Extract the (x, y) coordinate from the center of the cell holding the provided text.  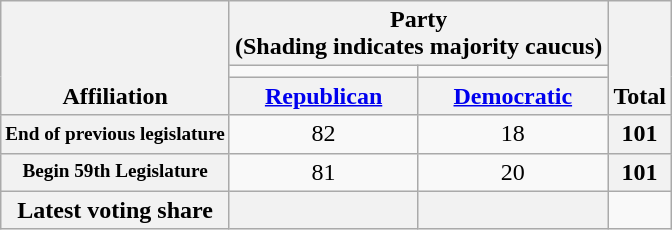
End of previous legislature (116, 134)
Republican (323, 96)
Party (Shading indicates majority caucus) (418, 34)
Affiliation (116, 58)
20 (513, 172)
82 (323, 134)
Latest voting share (116, 210)
Total (640, 58)
18 (513, 134)
Begin 59th Legislature (116, 172)
81 (323, 172)
Democratic (513, 96)
